Find where the given text appears and provide that cell's center as [X, Y] coordinate. 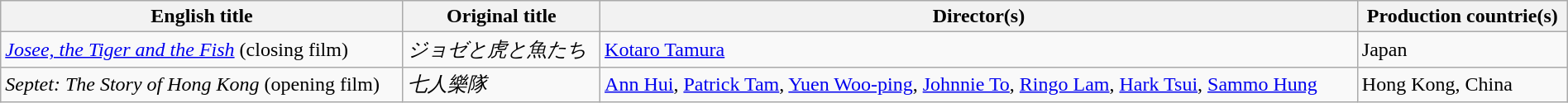
Kotaro Tamura [979, 49]
Production countrie(s) [1462, 16]
七人樂隊 [501, 84]
Original title [501, 16]
Director(s) [979, 16]
Hong Kong, China [1462, 84]
Josee, the Tiger and the Fish (closing film) [202, 49]
Septet: The Story of Hong Kong (opening film) [202, 84]
English title [202, 16]
Japan [1462, 49]
Ann Hui, Patrick Tam, Yuen Woo-ping, Johnnie To, Ringo Lam, Hark Tsui, Sammo Hung [979, 84]
ジョゼと虎と魚たち [501, 49]
